Return the (X, Y) coordinate for the center point of the cell that contains the specified text.  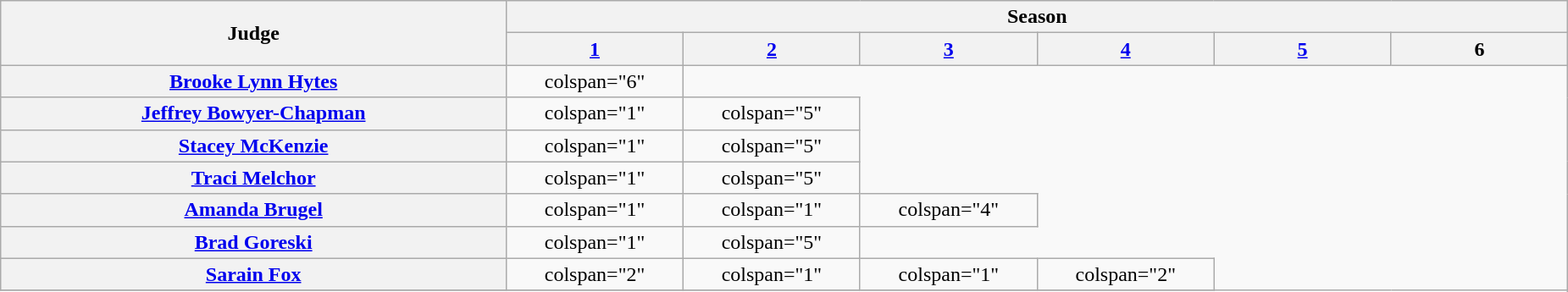
Season (1037, 17)
Stacey McKenzie (254, 146)
colspan="6" (595, 81)
Traci Melchor (254, 178)
Brooke Lynn Hytes (254, 81)
3 (949, 49)
Brad Goreski (254, 242)
6 (1479, 49)
Jeffrey Bowyer-Chapman (254, 113)
5 (1303, 49)
2 (771, 49)
Amanda Brugel (254, 210)
Judge (254, 33)
Sarain Fox (254, 274)
1 (595, 49)
4 (1125, 49)
colspan="4" (949, 210)
